Detect which cell encompasses the target text, then output its (X, Y) center coordinate. 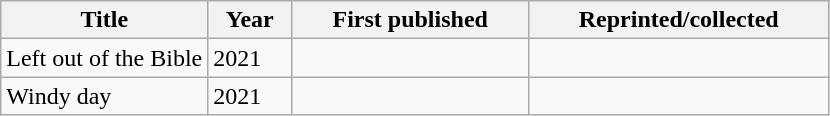
Title (104, 20)
Windy day (104, 96)
Left out of the Bible (104, 58)
Reprinted/collected (679, 20)
First published (410, 20)
Year (250, 20)
